Return the (x, y) coordinate for the center point of the cell that contains the specified text.  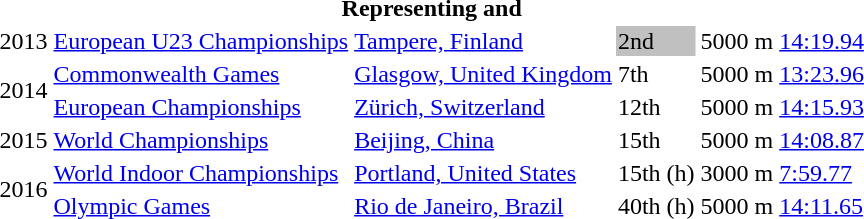
3000 m (737, 173)
European Championships (201, 107)
Commonwealth Games (201, 74)
Portland, United States (484, 173)
Zürich, Switzerland (484, 107)
World Championships (201, 140)
12th (656, 107)
Beijing, China (484, 140)
15th (656, 140)
European U23 Championships (201, 41)
15th (h) (656, 173)
7th (656, 74)
2nd (656, 41)
Glasgow, United Kingdom (484, 74)
Tampere, Finland (484, 41)
World Indoor Championships (201, 173)
